Output the (X, Y) coordinate of the center of the cell containing the given text.  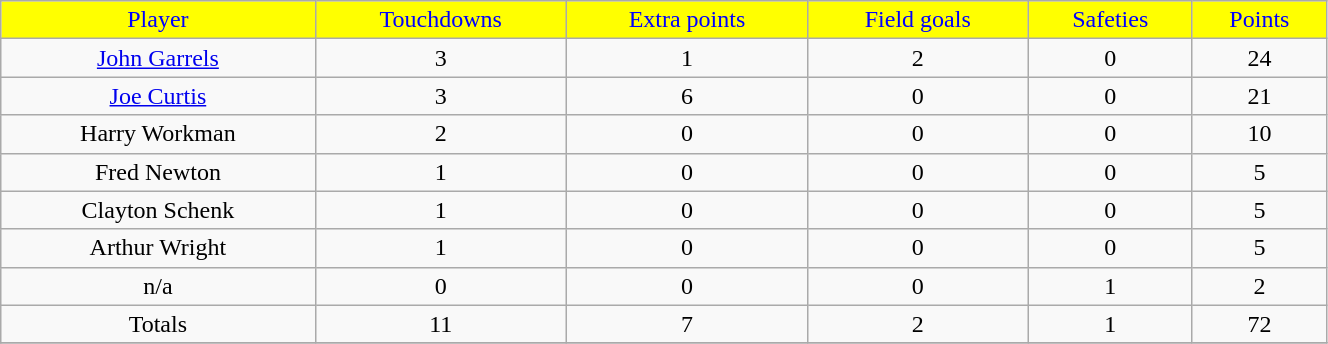
n/a (158, 286)
Player (158, 20)
7 (688, 324)
Totals (158, 324)
Field goals (918, 20)
Touchdowns (441, 20)
24 (1259, 58)
Clayton Schenk (158, 210)
Arthur Wright (158, 248)
10 (1259, 134)
Fred Newton (158, 172)
21 (1259, 96)
Safeties (1110, 20)
John Garrels (158, 58)
Harry Workman (158, 134)
Extra points (688, 20)
Points (1259, 20)
6 (688, 96)
11 (441, 324)
72 (1259, 324)
Joe Curtis (158, 96)
